Return [X, Y] of the center of cell containing provided text 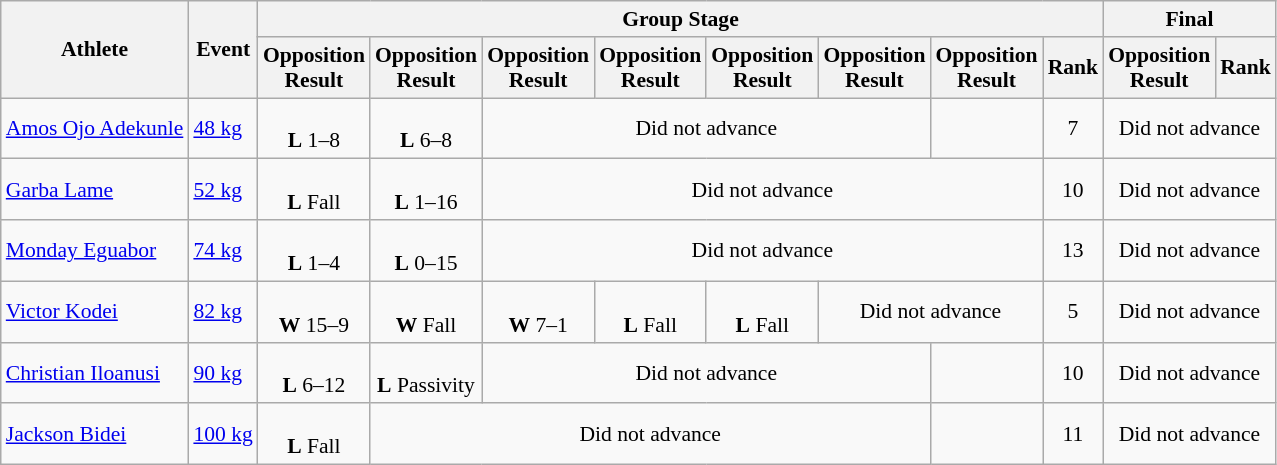
Athlete [95, 50]
Group Stage [680, 19]
52 kg [222, 190]
Victor Kodei [95, 312]
5 [1074, 312]
Event [222, 50]
L 0–15 [426, 250]
Christian Iloanusi [95, 372]
11 [1074, 434]
Amos Ojo Adekunle [95, 128]
48 kg [222, 128]
13 [1074, 250]
74 kg [222, 250]
Jackson Bidei [95, 434]
L 1–8 [314, 128]
90 kg [222, 372]
100 kg [222, 434]
W 15–9 [314, 312]
Final [1190, 19]
82 kg [222, 312]
7 [1074, 128]
Monday Eguabor [95, 250]
L 6–12 [314, 372]
L 1–4 [314, 250]
L Passivity [426, 372]
L 1–16 [426, 190]
L 6–8 [426, 128]
W Fall [426, 312]
Garba Lame [95, 190]
W 7–1 [538, 312]
